Search for the cell housing the specified text and yield its (x, y) center coordinate. 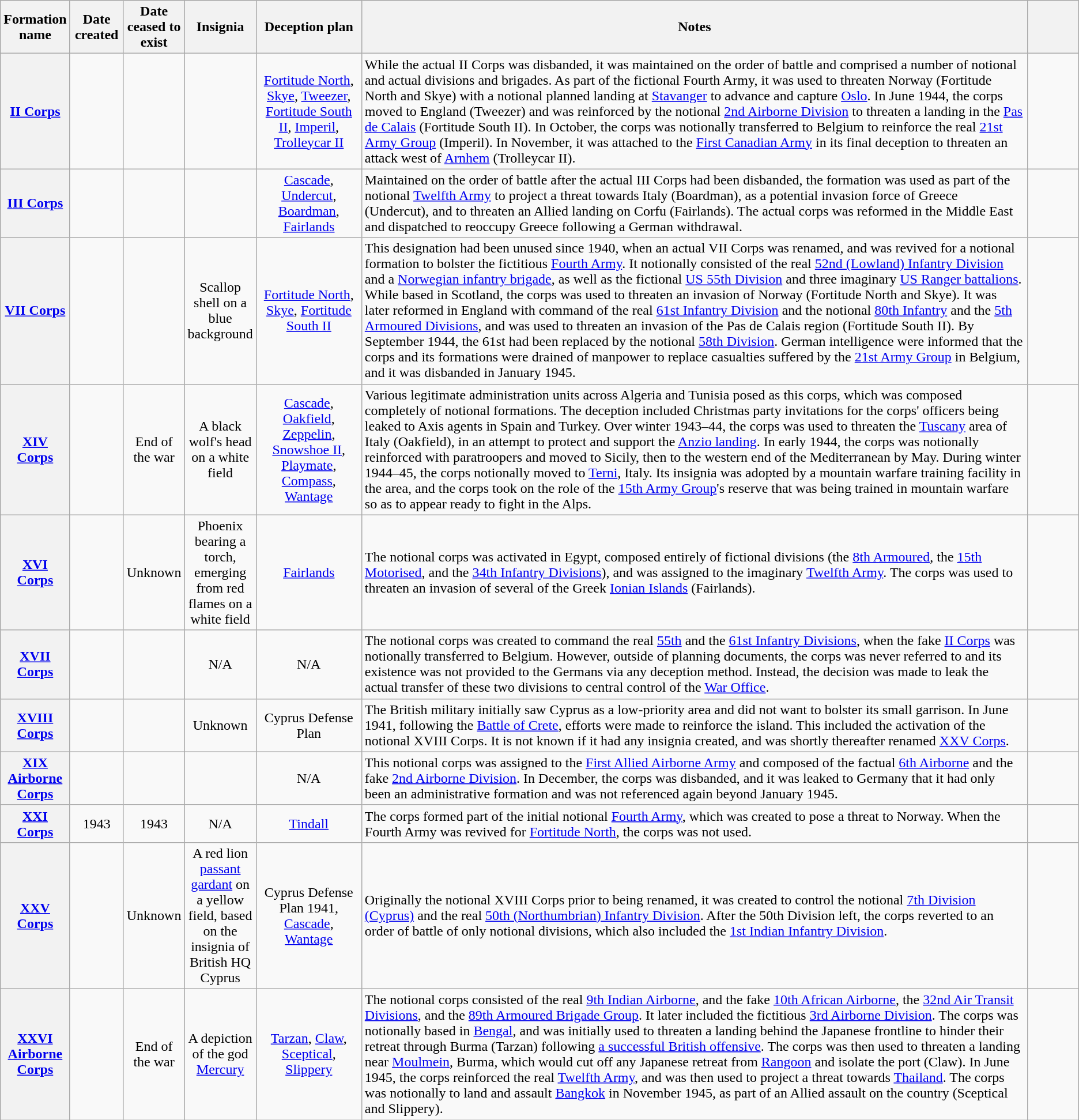
II Corps (35, 111)
Date created (97, 27)
XXV Corps (35, 915)
A red lion passant gardant on a yellow field, based on the insignia of British HQ Cyprus (220, 915)
A depiction of the god Mercury (220, 1054)
XXVI Airborne Corps (35, 1054)
XXI Corps (35, 823)
VII Corps (35, 311)
Tindall (309, 823)
Fortitude North, Skye, Tweezer, Fortitude South II, Imperil, Trolleycar II (309, 111)
Notes (694, 27)
Fortitude North, Skye, Fortitude South II (309, 311)
Formation name (35, 27)
Cascade, Undercut, Boardman, Fairlands (309, 203)
XIX Airborne Corps (35, 778)
III Corps (35, 203)
Deception plan (309, 27)
Scallop shell on a blue background (220, 311)
XVII Corps (35, 664)
Fairlands (309, 572)
A black wolf's head on a white field (220, 450)
Date ceased to exist (154, 27)
Insignia (220, 27)
Cyprus Defense Plan 1941, Cascade, Wantage (309, 915)
XIV Corps (35, 450)
Cyprus Defense Plan (309, 725)
Tarzan, Claw, Sceptical, Slippery (309, 1054)
Phoenix bearing a torch, emerging from red flames on a white field (220, 572)
XVI Corps (35, 572)
XVIII Corps (35, 725)
Cascade, Oakfield, Zeppelin, Snowshoe II, Playmate, Compass, Wantage (309, 450)
